Provide the [X, Y] coordinate of the cell's center where the given text is located.  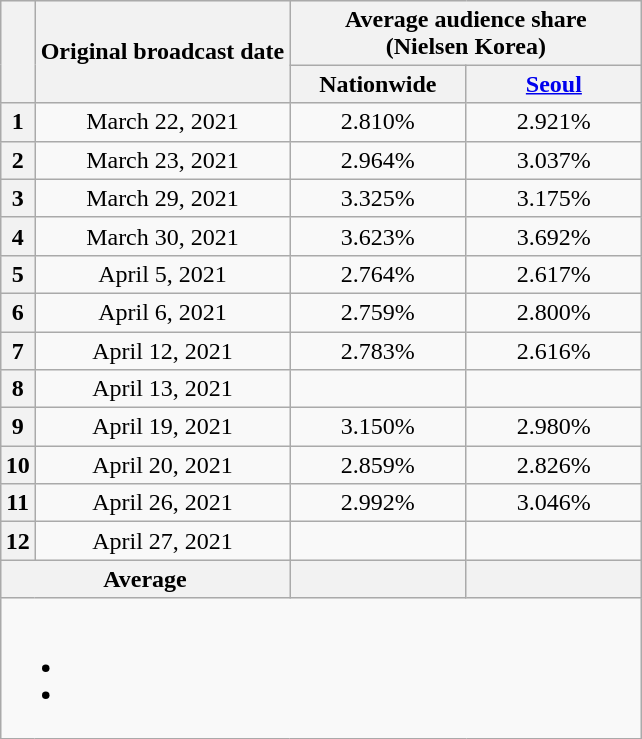
7 [18, 351]
2.859% [378, 465]
April 26, 2021 [162, 503]
April 20, 2021 [162, 465]
2.617% [554, 274]
April 6, 2021 [162, 312]
9 [18, 427]
2.783% [378, 351]
April 13, 2021 [162, 389]
3.692% [554, 236]
March 22, 2021 [162, 122]
4 [18, 236]
2.616% [554, 351]
11 [18, 503]
March 30, 2021 [162, 236]
2.980% [554, 427]
3.037% [554, 160]
2 [18, 160]
2.921% [554, 122]
Seoul [554, 84]
5 [18, 274]
April 12, 2021 [162, 351]
2.759% [378, 312]
1 [18, 122]
3.175% [554, 198]
2.764% [378, 274]
3.623% [378, 236]
Original broadcast date [162, 52]
Nationwide [378, 84]
8 [18, 389]
3 [18, 198]
3.325% [378, 198]
April 5, 2021 [162, 274]
Average [145, 579]
April 27, 2021 [162, 541]
Average audience share(Nielsen Korea) [466, 32]
12 [18, 541]
March 29, 2021 [162, 198]
2.800% [554, 312]
April 19, 2021 [162, 427]
2.810% [378, 122]
2.992% [378, 503]
10 [18, 465]
2.964% [378, 160]
6 [18, 312]
March 23, 2021 [162, 160]
3.046% [554, 503]
3.150% [378, 427]
2.826% [554, 465]
